Locate the cell with the specified text and output its (x, y) center coordinate. 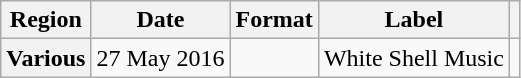
Format (274, 20)
Various (46, 58)
Label (414, 20)
27 May 2016 (160, 58)
Date (160, 20)
Region (46, 20)
White Shell Music (414, 58)
